Provide the (X, Y) coordinate of the cell's center where the given text is located.  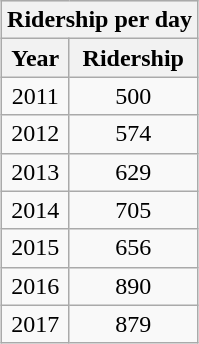
629 (134, 172)
656 (134, 248)
2014 (36, 210)
879 (134, 324)
2017 (36, 324)
890 (134, 286)
Year (36, 58)
Ridership per day (100, 20)
2011 (36, 96)
2012 (36, 134)
500 (134, 96)
Ridership (134, 58)
2013 (36, 172)
705 (134, 210)
574 (134, 134)
2015 (36, 248)
2016 (36, 286)
